Output the (x, y) coordinate of the center of the cell containing the given text.  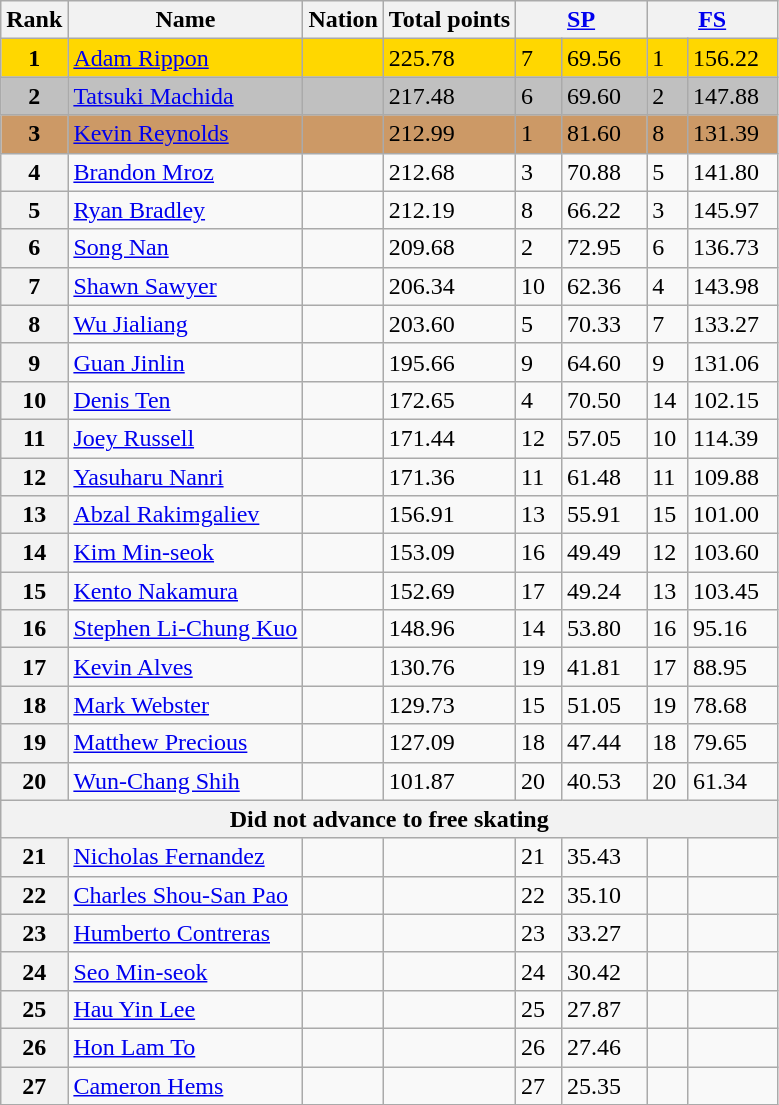
95.16 (733, 629)
51.05 (604, 705)
35.43 (604, 857)
27.46 (604, 1047)
Hon Lam To (186, 1047)
Name (186, 20)
212.99 (449, 134)
130.76 (449, 667)
141.80 (733, 172)
Denis Ten (186, 400)
101.00 (733, 515)
70.88 (604, 172)
156.91 (449, 515)
69.60 (604, 96)
Yasuharu Nanri (186, 477)
156.22 (733, 58)
70.33 (604, 324)
27.87 (604, 1009)
Abzal Rakimgaliev (186, 515)
81.60 (604, 134)
Seo Min-seok (186, 971)
78.68 (733, 705)
Total points (449, 20)
Hau Yin Lee (186, 1009)
33.27 (604, 933)
152.69 (449, 591)
Cameron Hems (186, 1085)
53.80 (604, 629)
70.50 (604, 400)
25.35 (604, 1085)
225.78 (449, 58)
Adam Rippon (186, 58)
Charles Shou-San Pao (186, 895)
103.45 (733, 591)
Tatsuki Machida (186, 96)
61.48 (604, 477)
79.65 (733, 743)
131.06 (733, 362)
Kevin Alves (186, 667)
209.68 (449, 248)
Nicholas Fernandez (186, 857)
40.53 (604, 781)
127.09 (449, 743)
49.24 (604, 591)
Wun-Chang Shih (186, 781)
Wu Jialiang (186, 324)
129.73 (449, 705)
212.68 (449, 172)
Kim Min-seok (186, 553)
Humberto Contreras (186, 933)
47.44 (604, 743)
Stephen Li-Chung Kuo (186, 629)
88.95 (733, 667)
148.96 (449, 629)
103.60 (733, 553)
35.10 (604, 895)
Matthew Precious (186, 743)
Brandon Mroz (186, 172)
61.34 (733, 781)
49.49 (604, 553)
114.39 (733, 438)
62.36 (604, 286)
69.56 (604, 58)
Mark Webster (186, 705)
143.98 (733, 286)
FS (712, 20)
136.73 (733, 248)
101.87 (449, 781)
133.27 (733, 324)
Nation (343, 20)
SP (582, 20)
Ryan Bradley (186, 210)
Shawn Sawyer (186, 286)
109.88 (733, 477)
131.39 (733, 134)
171.44 (449, 438)
203.60 (449, 324)
Did not advance to free skating (390, 819)
66.22 (604, 210)
147.88 (733, 96)
72.95 (604, 248)
Kevin Reynolds (186, 134)
57.05 (604, 438)
153.09 (449, 553)
145.97 (733, 210)
171.36 (449, 477)
172.65 (449, 400)
206.34 (449, 286)
55.91 (604, 515)
64.60 (604, 362)
Rank (34, 20)
102.15 (733, 400)
Song Nan (186, 248)
Kento Nakamura (186, 591)
41.81 (604, 667)
212.19 (449, 210)
30.42 (604, 971)
217.48 (449, 96)
195.66 (449, 362)
Joey Russell (186, 438)
Guan Jinlin (186, 362)
